Determine the [X, Y] coordinate at the center of the cell enclosing the given text.  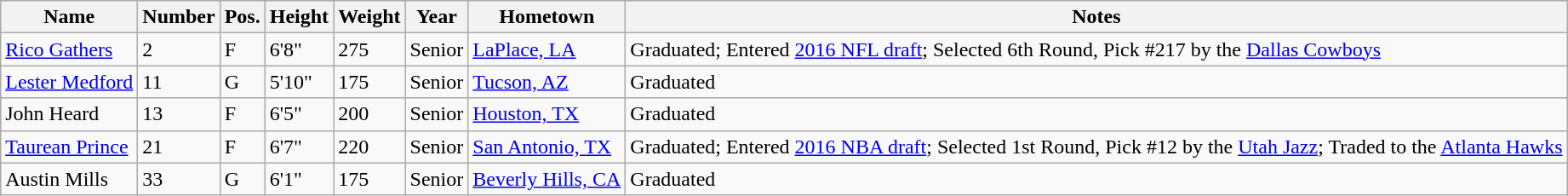
Lester Medford [70, 82]
Hometown [547, 17]
Year [437, 17]
LaPlace, LA [547, 49]
6'7" [299, 147]
220 [369, 147]
Rico Gathers [70, 49]
33 [179, 179]
Houston, TX [547, 114]
275 [369, 49]
San Antonio, TX [547, 147]
Notes [1096, 17]
Taurean Prince [70, 147]
6'1" [299, 179]
Height [299, 17]
Tucson, AZ [547, 82]
5'10" [299, 82]
2 [179, 49]
Graduated; Entered 2016 NFL draft; Selected 6th Round, Pick #217 by the Dallas Cowboys [1096, 49]
Number [179, 17]
6'8" [299, 49]
Graduated; Entered 2016 NBA draft; Selected 1st Round, Pick #12 by the Utah Jazz; Traded to the Atlanta Hawks [1096, 147]
Pos. [242, 17]
Weight [369, 17]
Beverly Hills, CA [547, 179]
Austin Mills [70, 179]
21 [179, 147]
11 [179, 82]
John Heard [70, 114]
Name [70, 17]
200 [369, 114]
6'5" [299, 114]
13 [179, 114]
